Provide the (x, y) coordinate of the cell's center where the given text is located.  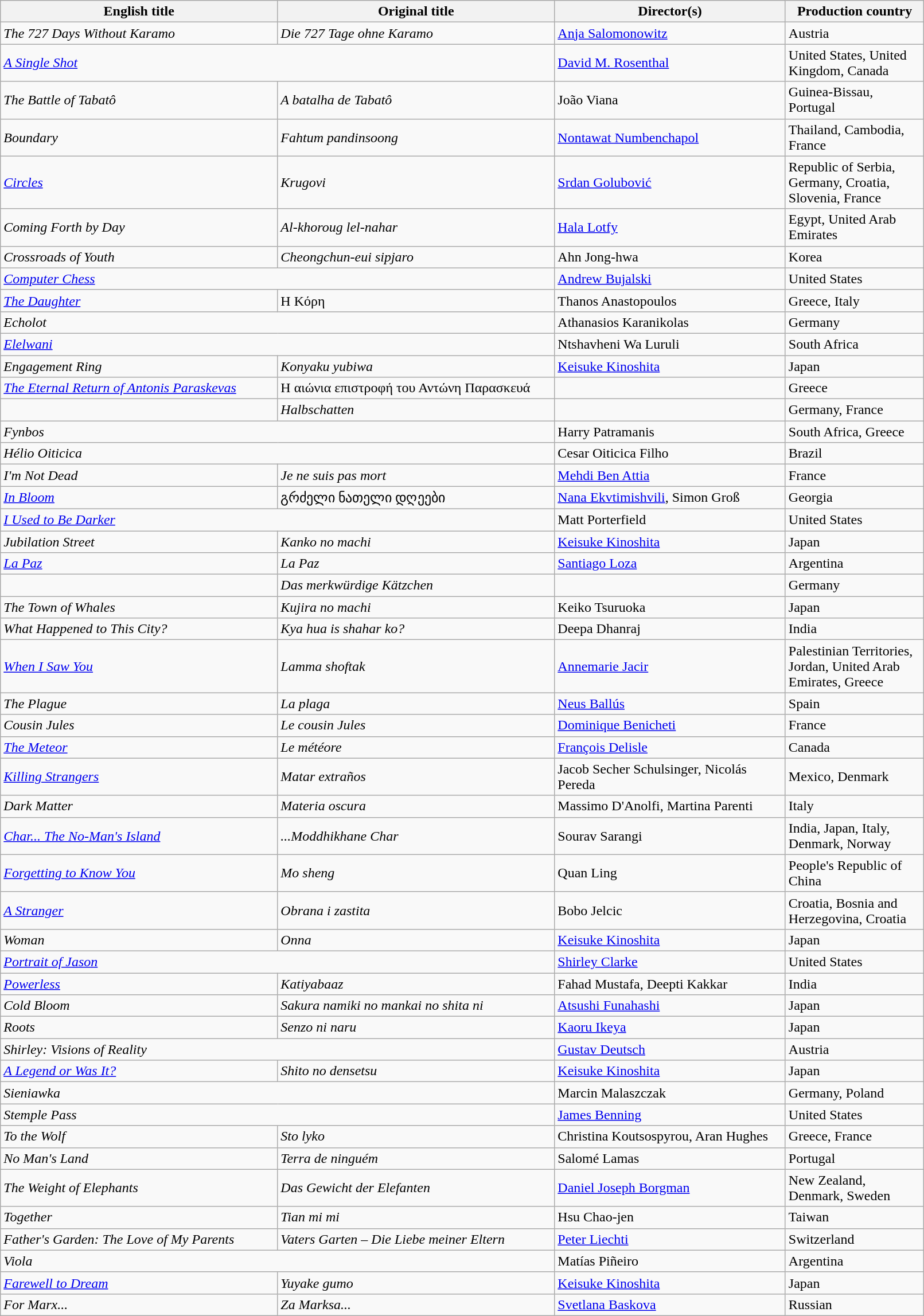
Le cousin Jules (416, 725)
Daniel Joseph Borgman (670, 1188)
Director(s) (670, 11)
The Weight of Elephants (139, 1188)
Brazil (855, 454)
Cheongchun-eui sipjaro (416, 257)
Katiyabaaz (416, 983)
The Eternal Return of Antonis Paraskevas (139, 388)
Russian (855, 1305)
Fahad Mustafa, Deepti Kakkar (670, 983)
A Legend or Was It? (139, 1071)
Cousin Jules (139, 725)
Η Κόρη (416, 300)
Hsu Chao-jen (670, 1217)
...Moddhikhane Char (416, 836)
Za Marksa... (416, 1305)
Together (139, 1217)
Senzo ni naru (416, 1028)
Peter Liechti (670, 1239)
Le météore (416, 747)
English title (139, 11)
Sourav Sarangi (670, 836)
Roots (139, 1028)
Jubilation Street (139, 542)
South Africa (855, 344)
Andrew Bujalski (670, 279)
Echolot (278, 322)
For Marx... (139, 1305)
A batalha de Tabatô (416, 100)
João Viana (670, 100)
Halbschatten (416, 410)
Onna (416, 940)
United States, United Kingdom, Canada (855, 63)
Ntshavheni Wa Luruli (670, 344)
Father's Garden: The Love of My Parents (139, 1239)
Vaters Garten – Die Liebe meiner Eltern (416, 1239)
Crossroads of Youth (139, 257)
The Daughter (139, 300)
Obrana i zastita (416, 911)
Yuyake gumo (416, 1283)
People's Republic of China (855, 873)
Santiago Loza (670, 564)
Das Gewicht der Elefanten (416, 1188)
Quan Ling (670, 873)
Computer Chess (278, 279)
Shirley Clarke (670, 962)
Thanos Anastopoulos (670, 300)
Η αιώνια επιστροφή του Αντώνη Παρασκευά (416, 388)
Anja Salomonowitz (670, 33)
Kaoru Ikeya (670, 1028)
Hala Lotfy (670, 227)
David M. Rosenthal (670, 63)
Engagement Ring (139, 366)
Killing Strangers (139, 776)
Lamma shoftak (416, 666)
Kya hua is shahar ko? (416, 629)
Kujira no machi (416, 607)
Athanasios Karanikolas (670, 322)
South Africa, Greece (855, 432)
Portrait of Jason (278, 962)
Ahn Jong-hwa (670, 257)
François Delisle (670, 747)
I Used to Be Darker (278, 520)
Char... The No-Man's Island (139, 836)
Marcin Malaszczak (670, 1093)
Italy (855, 806)
A Stranger (139, 911)
Palestinian Territories, Jordan, United Arab Emirates, Greece (855, 666)
Svetlana Baskova (670, 1305)
Gustav Deutsch (670, 1049)
Sto lyko (416, 1137)
Mehdi Ben Attia (670, 475)
Srdan Golubović (670, 182)
Sieniawka (278, 1093)
Croatia, Bosnia and Herzegovina, Croatia (855, 911)
The Meteor (139, 747)
Stemple Pass (278, 1115)
Jacob Secher Schulsinger, Nicolás Pereda (670, 776)
Shito no densetsu (416, 1071)
Shirley: Visions of Reality (278, 1049)
Greece, Italy (855, 300)
Krugovi (416, 182)
Materia oscura (416, 806)
Harry Patramanis (670, 432)
Die 727 Tage ohne Karamo (416, 33)
Salomé Lamas (670, 1158)
Keiko Tsuruoka (670, 607)
Fahtum pandinsoong (416, 138)
Terra de ninguém (416, 1158)
Christina Koutsospyrou, Aran Hughes (670, 1137)
Matt Porterfield (670, 520)
Matías Piñeiro (670, 1261)
Forgetting to Know You (139, 873)
Massimo D'Anolfi, Martina Parenti (670, 806)
Nontawat Numbenchapol (670, 138)
What Happened to This City? (139, 629)
Hélio Oiticica (278, 454)
Fynbos (278, 432)
Bobo Jelcic (670, 911)
James Benning (670, 1115)
Canada (855, 747)
In Bloom (139, 498)
Switzerland (855, 1239)
Kanko no machi (416, 542)
Deepa Dhanraj (670, 629)
Annemarie Jacir (670, 666)
Atsushi Funahashi (670, 1006)
Original title (416, 11)
Tian mi mi (416, 1217)
Thailand, Cambodia, France (855, 138)
Spain (855, 704)
Greece (855, 388)
Konyaku yubiwa (416, 366)
Nana Ekvtimishvili, Simon Groß (670, 498)
Korea (855, 257)
Neus Ballús (670, 704)
A Single Shot (278, 63)
The Town of Whales (139, 607)
Farewell to Dream (139, 1283)
To the Wolf (139, 1137)
Matar extraños (416, 776)
When I Saw You (139, 666)
Egypt, United Arab Emirates (855, 227)
გრძელი ნათელი დღეები (416, 498)
Al-khoroug lel-nahar (416, 227)
Cold Bloom (139, 1006)
Production country (855, 11)
Woman (139, 940)
Elelwani (278, 344)
The Plague (139, 704)
Je ne suis pas mort (416, 475)
Sakura namiki no mankai no shita ni (416, 1006)
La plaga (416, 704)
No Man's Land (139, 1158)
Das merkwürdige Kätzchen (416, 585)
Greece, France (855, 1137)
Portugal (855, 1158)
Mexico, Denmark (855, 776)
Dark Matter (139, 806)
Guinea-Bissau, Portugal (855, 100)
Taiwan (855, 1217)
Boundary (139, 138)
Germany, Poland (855, 1093)
Georgia (855, 498)
The Battle of Tabatô (139, 100)
Republic of Serbia, Germany, Croatia, Slovenia, France (855, 182)
Circles (139, 182)
Viola (278, 1261)
Dominique Benicheti (670, 725)
Germany, France (855, 410)
Powerless (139, 983)
India, Japan, Italy, Denmark, Norway (855, 836)
Coming Forth by Day (139, 227)
Cesar Oiticica Filho (670, 454)
New Zealand, Denmark, Sweden (855, 1188)
I'm Not Dead (139, 475)
The 727 Days Without Karamo (139, 33)
Mo sheng (416, 873)
